Pinpoint the cell where the given text exists, returning its [x, y] midpoint coordinate. 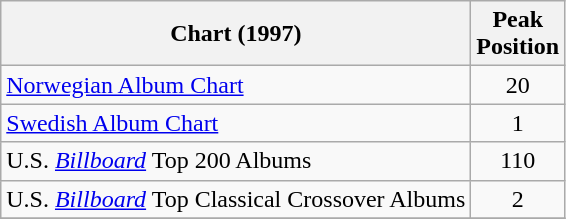
U.S. Billboard Top Classical Crossover Albums [236, 199]
2 [518, 199]
U.S. Billboard Top 200 Albums [236, 161]
Chart (1997) [236, 34]
PeakPosition [518, 34]
Swedish Album Chart [236, 123]
1 [518, 123]
20 [518, 85]
110 [518, 161]
Norwegian Album Chart [236, 85]
